Scan for the cell matching the given text and deliver its (x, y) coordinate at center. 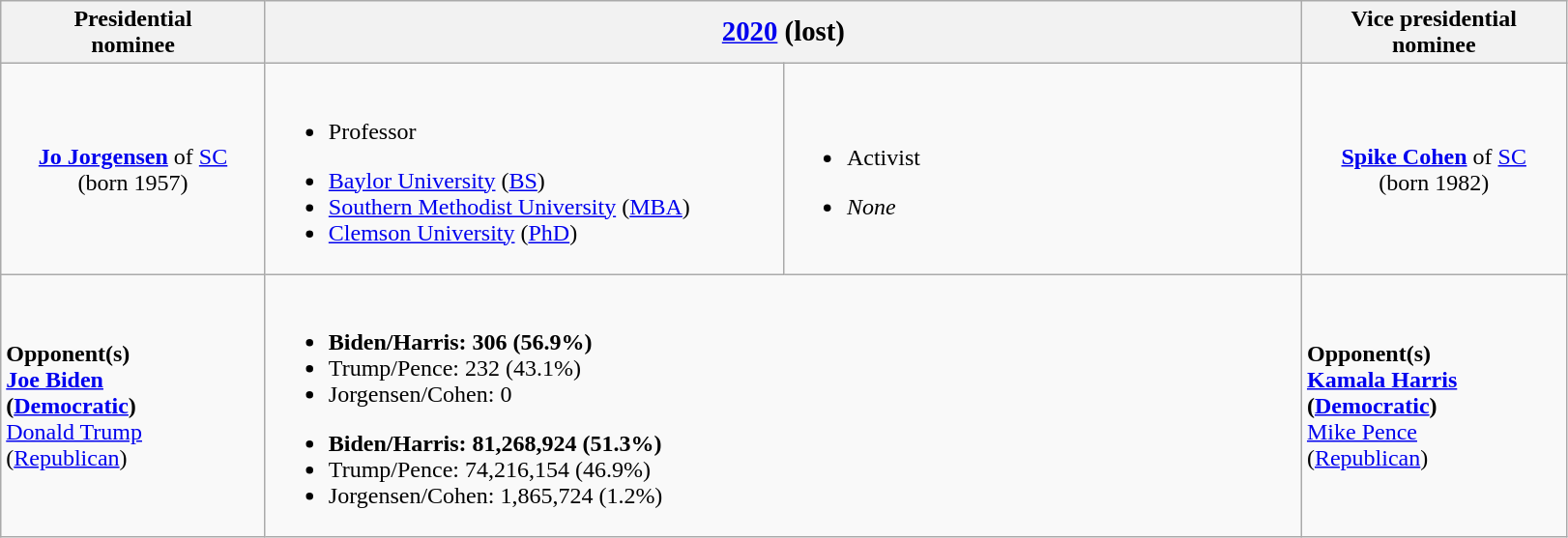
2020 (lost) (783, 33)
Presidentialnominee (133, 33)
Opponent(s)Joe Biden(Democratic)Donald Trump(Republican) (133, 406)
ActivistNone (1042, 169)
Opponent(s)Kamala Harris(Democratic)Mike Pence(Republican) (1434, 406)
Vice presidentialnominee (1434, 33)
Spike Cohen of SC(born 1982) (1434, 169)
Jo Jorgensen of SC(born 1957) (133, 169)
ProfessorBaylor University (BS)Southern Methodist University (MBA)Clemson University (PhD) (524, 169)
